Return the (X, Y) coordinate for the center point of the cell that contains the specified text.  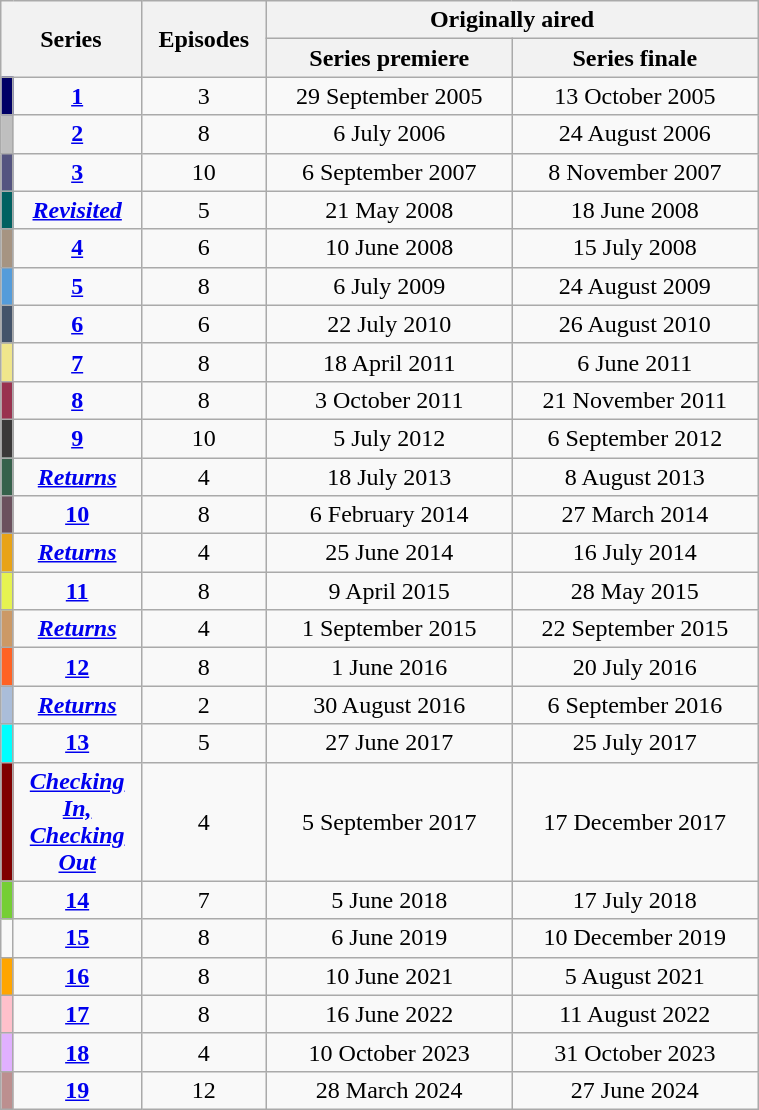
28 March 2024 (389, 1090)
13 (77, 743)
27 March 2014 (635, 515)
Series premiere (389, 58)
13 October 2005 (635, 96)
28 May 2015 (635, 591)
16 July 2014 (635, 553)
24 August 2006 (635, 134)
10 October 2023 (389, 1052)
10 June 2021 (389, 976)
Series (71, 39)
6 July 2006 (389, 134)
27 June 2017 (389, 743)
17 (77, 1014)
Episodes (204, 39)
22 July 2010 (389, 324)
30 August 2016 (389, 705)
6 September 2012 (635, 438)
10 June 2008 (389, 248)
22 September 2015 (635, 629)
5 September 2017 (389, 822)
15 July 2008 (635, 248)
26 August 2010 (635, 324)
20 July 2016 (635, 667)
16 (77, 976)
6 June 2011 (635, 362)
15 (77, 938)
8 November 2007 (635, 172)
18 June 2008 (635, 210)
18 April 2011 (389, 362)
24 August 2009 (635, 286)
27 June 2024 (635, 1090)
5 July 2012 (389, 438)
3 October 2011 (389, 400)
9 April 2015 (389, 591)
Originally aired (512, 20)
25 June 2014 (389, 553)
29 September 2005 (389, 96)
11 August 2022 (635, 1014)
16 June 2022 (389, 1014)
8 August 2013 (635, 477)
10 December 2019 (635, 938)
1 (77, 96)
Checking In, Checking Out (77, 822)
14 (77, 900)
5 June 2018 (389, 900)
1 June 2016 (389, 667)
5 August 2021 (635, 976)
17 July 2018 (635, 900)
6 June 2019 (389, 938)
11 (77, 591)
6 February 2014 (389, 515)
21 November 2011 (635, 400)
6 July 2009 (389, 286)
Revisited (77, 210)
25 July 2017 (635, 743)
6 September 2007 (389, 172)
31 October 2023 (635, 1052)
18 (77, 1052)
6 September 2016 (635, 705)
Series finale (635, 58)
9 (77, 438)
18 July 2013 (389, 477)
19 (77, 1090)
1 September 2015 (389, 629)
17 December 2017 (635, 822)
21 May 2008 (389, 210)
